From the cell containing the given text, extract its center point as (x, y) coordinate. 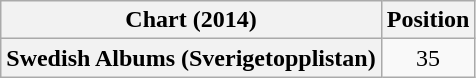
Swedish Albums (Sverigetopplistan) (191, 58)
35 (428, 58)
Chart (2014) (191, 20)
Position (428, 20)
